From the cell containing the given text, extract its center point as [X, Y] coordinate. 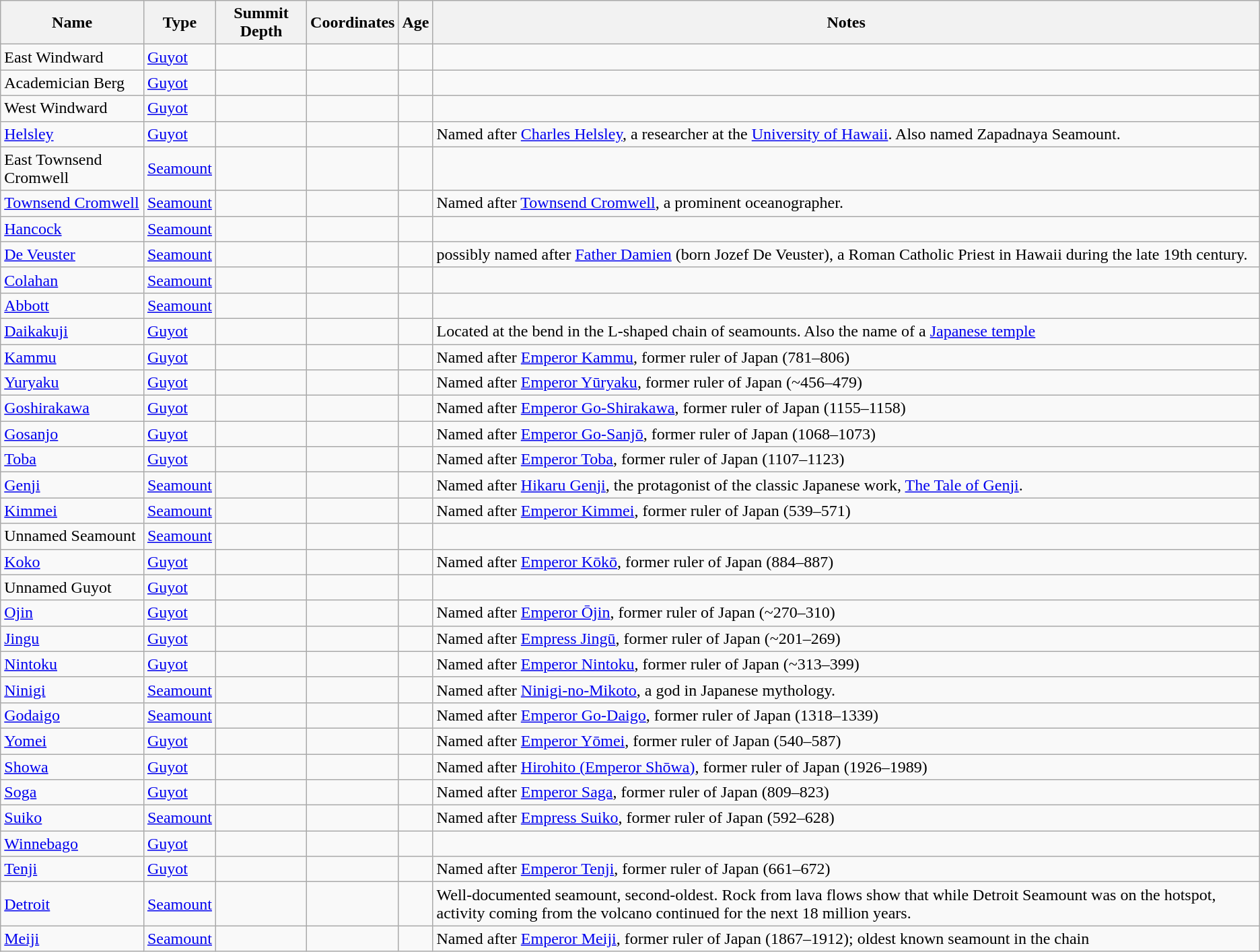
Toba [73, 460]
Detroit [73, 904]
Nintoku [73, 664]
possibly named after Father Damien (born Jozef De Veuster), a Roman Catholic Priest in Hawaii during the late 19th century. [846, 254]
Named after Emperor Go-Sanjō, former ruler of Japan (1068–1073) [846, 434]
Named after Emperor Ōjin, former ruler of Japan (~270–310) [846, 613]
De Veuster [73, 254]
Goshirakawa [73, 408]
Named after Townsend Cromwell, a prominent oceanographer. [846, 203]
Tenji [73, 869]
Named after Ninigi-no-Mikoto, a god in Japanese mythology. [846, 690]
Named after Emperor Kammu, former ruler of Japan (781–806) [846, 357]
Named after Emperor Yōmei, former ruler of Japan (540–587) [846, 741]
Unnamed Guyot [73, 587]
Yomei [73, 741]
Winnebago [73, 844]
Meiji [73, 939]
Jingu [73, 638]
Named after Hikaru Genji, the protagonist of the classic Japanese work, The Tale of Genji. [846, 485]
East Windward [73, 57]
Type [179, 23]
Academician Berg [73, 83]
Koko [73, 562]
Name [73, 23]
Named after Emperor Tenji, former ruler of Japan (661–672) [846, 869]
Named after Emperor Go-Shirakawa, former ruler of Japan (1155–1158) [846, 408]
Age [416, 23]
Coordinates [353, 23]
Summit Depth [261, 23]
Showa [73, 766]
Named after Emperor Meiji, former ruler of Japan (1867–1912); oldest known seamount in the chain [846, 939]
Colahan [73, 280]
Named after Empress Jingū, former ruler of Japan (~201–269) [846, 638]
Yuryaku [73, 383]
Named after Emperor Go-Daigo, former ruler of Japan (1318–1339) [846, 715]
Named after Emperor Saga, former ruler of Japan (809–823) [846, 793]
Soga [73, 793]
Helsley [73, 134]
Named after Charles Helsley, a researcher at the University of Hawaii. Also named Zapadnaya Seamount. [846, 134]
Hancock [73, 229]
Godaigo [73, 715]
Named after Hirohito (Emperor Shōwa), former ruler of Japan (1926–1989) [846, 766]
Townsend Cromwell [73, 203]
Named after Emperor Nintoku, former ruler of Japan (~313–399) [846, 664]
Kimmei [73, 511]
Ninigi [73, 690]
West Windward [73, 108]
Unnamed Seamount [73, 536]
Named after Empress Suiko, former ruler of Japan (592–628) [846, 818]
Named after Emperor Kimmei, former ruler of Japan (539–571) [846, 511]
East Townsend Cromwell [73, 168]
Named after Emperor Toba, former ruler of Japan (1107–1123) [846, 460]
Ojin [73, 613]
Notes [846, 23]
Daikakuji [73, 331]
Located at the bend in the L-shaped chain of seamounts. Also the name of a Japanese temple [846, 331]
Abbott [73, 305]
Genji [73, 485]
Gosanjo [73, 434]
Named after Emperor Yūryaku, former ruler of Japan (~456–479) [846, 383]
Named after Emperor Kōkō, former ruler of Japan (884–887) [846, 562]
Suiko [73, 818]
Kammu [73, 357]
